Provide the [x, y] coordinate of the cell's center where the given text is located.  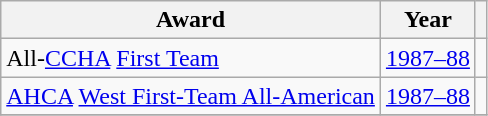
All-CCHA First Team [191, 58]
AHCA West First-Team All-American [191, 96]
Award [191, 20]
Year [428, 20]
